Find where the given text appears and provide that cell's center as [X, Y] coordinate. 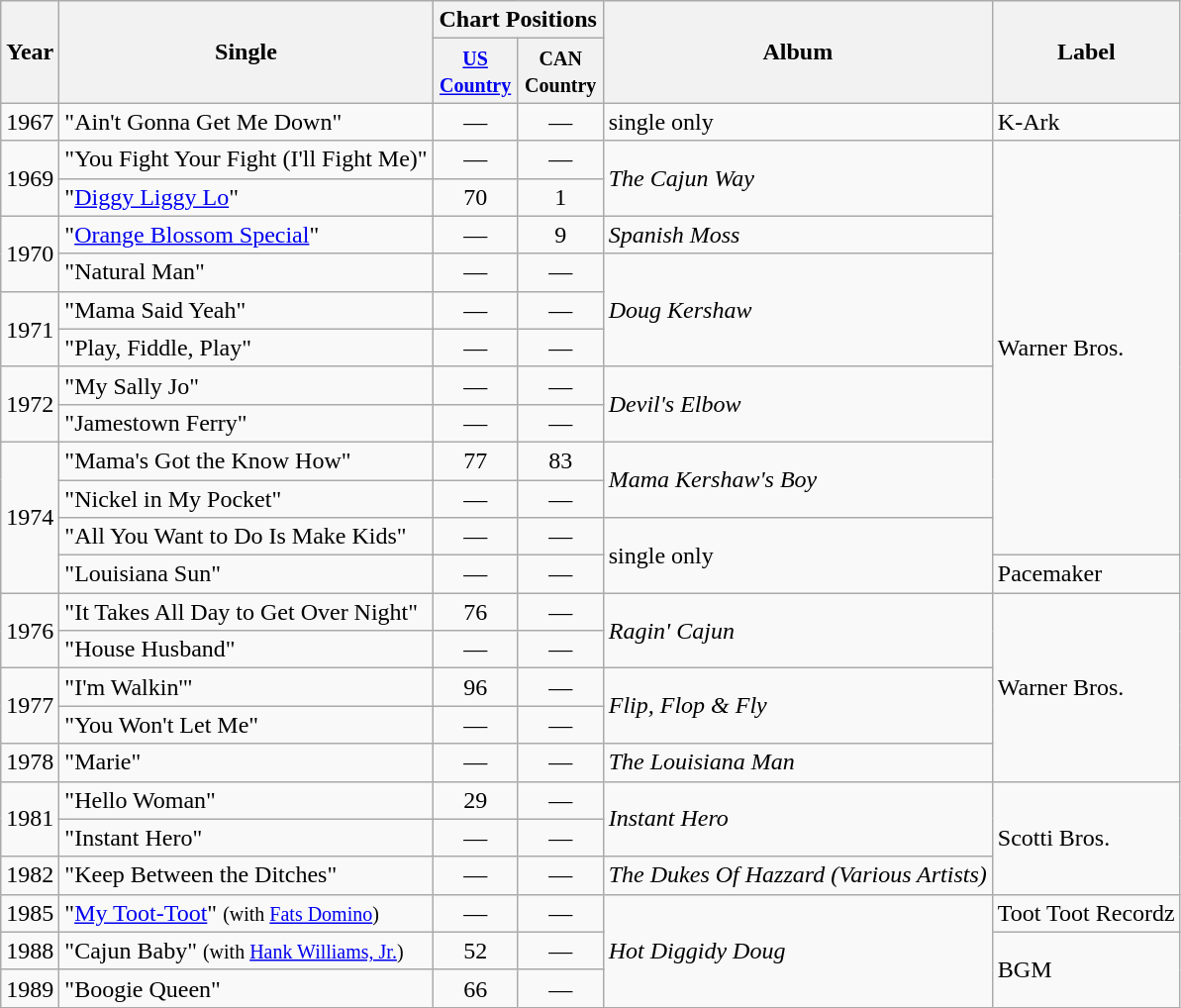
1977 [30, 706]
"Natural Man" [246, 272]
1981 [30, 819]
1970 [30, 253]
"Nickel in My Pocket" [246, 498]
Album [798, 51]
1972 [30, 404]
70 [475, 197]
Hot Diggidy Doug [798, 951]
"Orange Blossom Special" [246, 235]
66 [475, 988]
Devil's Elbow [798, 404]
1978 [30, 762]
1976 [30, 631]
Pacemaker [1086, 574]
"Play, Fiddle, Play" [246, 348]
The Dukes Of Hazzard (Various Artists) [798, 875]
K-Ark [1086, 122]
The Cajun Way [798, 178]
"Jamestown Ferry" [246, 423]
"You Fight Your Fight (I'll Fight Me)" [246, 159]
"It Takes All Day to Get Over Night" [246, 612]
76 [475, 612]
1969 [30, 178]
52 [475, 951]
Mama Kershaw's Boy [798, 479]
Instant Hero [798, 819]
96 [475, 687]
1985 [30, 913]
1 [560, 197]
"Mama Said Yeah" [246, 310]
Scotti Bros. [1086, 838]
"Cajun Baby" (with Hank Williams, Jr.) [246, 951]
"Marie" [246, 762]
1974 [30, 517]
The Louisiana Man [798, 762]
1989 [30, 988]
29 [475, 800]
Flip, Flop & Fly [798, 706]
"Keep Between the Ditches" [246, 875]
Doug Kershaw [798, 310]
"House Husband" [246, 650]
Single [246, 51]
1982 [30, 875]
Year [30, 51]
"You Won't Let Me" [246, 725]
Chart Positions [518, 20]
BGM [1086, 969]
"My Sally Jo" [246, 385]
1988 [30, 951]
US Country [475, 71]
"Hello Woman" [246, 800]
Label [1086, 51]
83 [560, 460]
"Diggy Liggy Lo" [246, 197]
Toot Toot Recordz [1086, 913]
"My Toot-Toot" (with Fats Domino) [246, 913]
1967 [30, 122]
"Louisiana Sun" [246, 574]
"I'm Walkin'" [246, 687]
"Mama's Got the Know How" [246, 460]
"Boogie Queen" [246, 988]
"All You Want to Do Is Make Kids" [246, 537]
77 [475, 460]
"Instant Hero" [246, 838]
"Ain't Gonna Get Me Down" [246, 122]
9 [560, 235]
Ragin' Cajun [798, 631]
CAN Country [560, 71]
1971 [30, 329]
Spanish Moss [798, 235]
